Detect which cell encompasses the target text, then output its (X, Y) center coordinate. 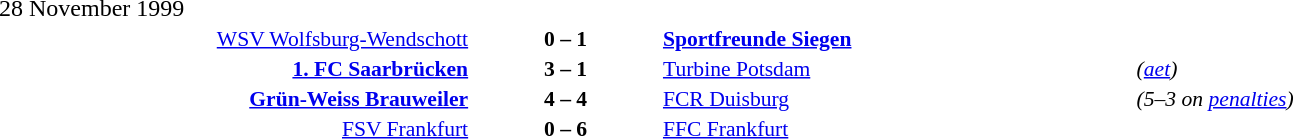
3 – 1 (566, 68)
0 – 1 (566, 38)
Turbine Potsdam (897, 68)
FCR Duisburg (897, 98)
4 – 4 (566, 98)
Sportfreunde Siegen (897, 38)
